Identify which cell holds the provided text, then report its (x, y) central coordinate. 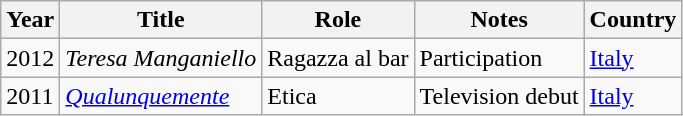
Qualunquemente (161, 96)
Participation (499, 58)
Country (633, 20)
Teresa Manganiello (161, 58)
Ragazza al bar (338, 58)
Role (338, 20)
Notes (499, 20)
Title (161, 20)
Year (30, 20)
2012 (30, 58)
Etica (338, 96)
2011 (30, 96)
Television debut (499, 96)
